Extract the (X, Y) coordinate from the center of the cell holding the provided text.  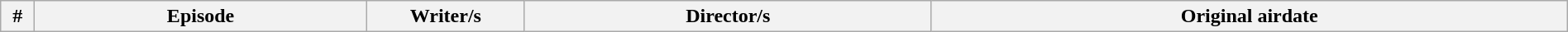
Director/s (728, 16)
Episode (200, 16)
Writer/s (445, 16)
# (18, 16)
Original airdate (1249, 16)
